Locate the cell with the specified text and output its [X, Y] center coordinate. 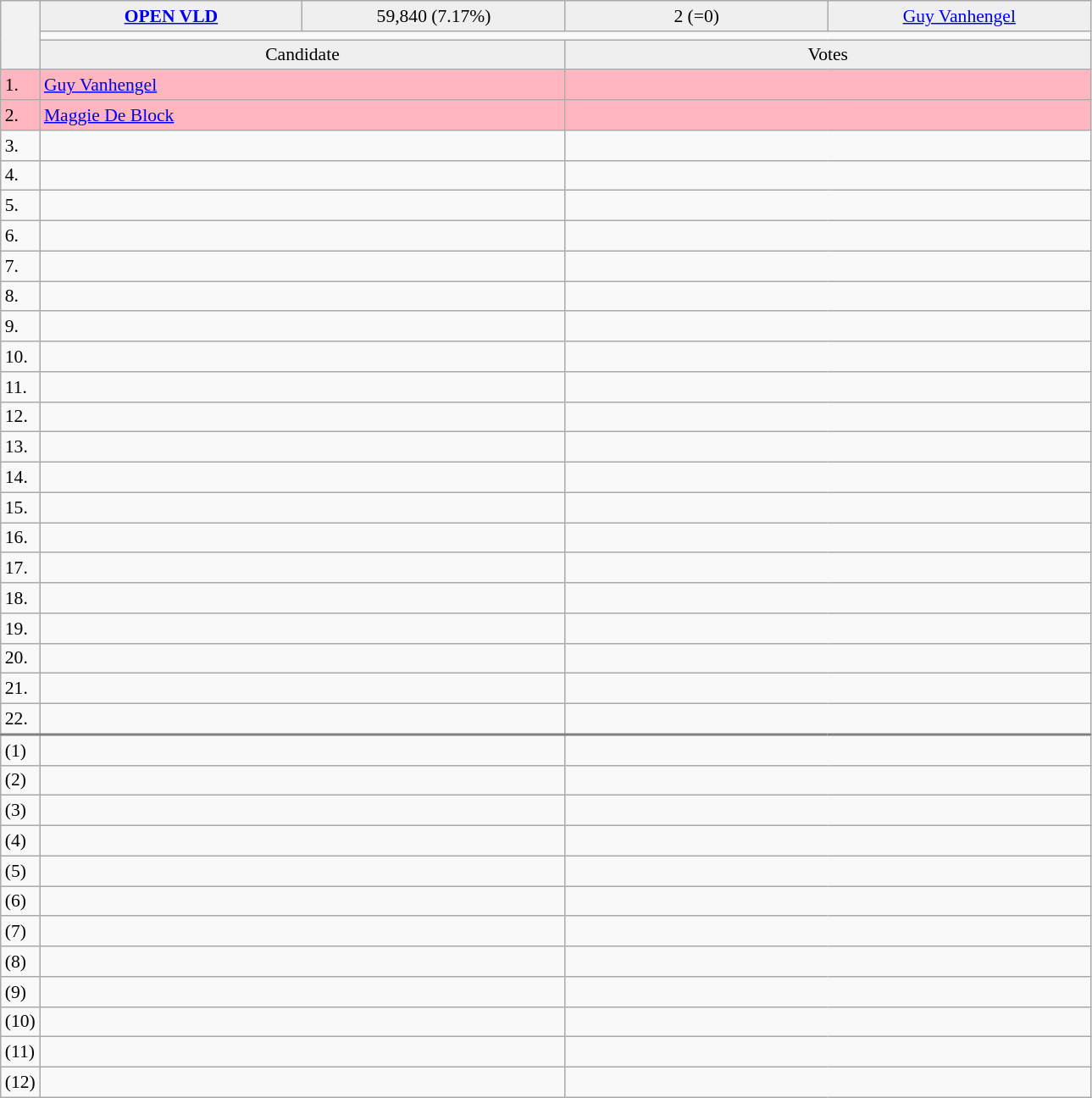
OPEN VLD [171, 16]
59,840 (7.17%) [434, 16]
(12) [20, 1083]
19. [20, 629]
20. [20, 658]
(1) [20, 750]
(4) [20, 841]
21. [20, 689]
(8) [20, 962]
16. [20, 538]
(5) [20, 871]
6. [20, 236]
9. [20, 327]
18. [20, 598]
(7) [20, 932]
8. [20, 297]
3. [20, 146]
Votes [828, 55]
17. [20, 568]
(10) [20, 1022]
7. [20, 266]
13. [20, 447]
11. [20, 387]
(9) [20, 992]
4. [20, 175]
(3) [20, 811]
5. [20, 206]
2. [20, 115]
22. [20, 719]
12. [20, 417]
10. [20, 357]
(6) [20, 901]
14. [20, 478]
2 (=0) [696, 16]
(2) [20, 780]
15. [20, 507]
Maggie De Block [302, 115]
(11) [20, 1052]
1. [20, 86]
Candidate [302, 55]
